Pinpoint the cell where the given text exists, returning its (x, y) midpoint coordinate. 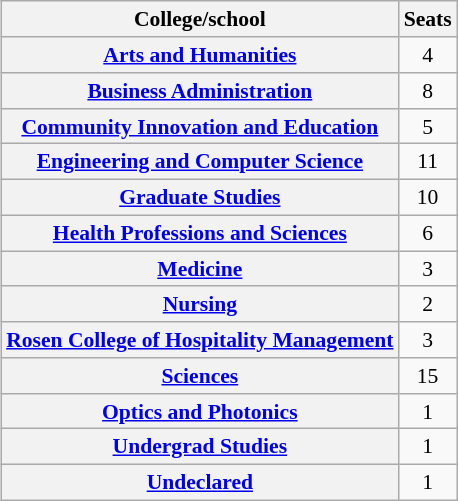
Seats (428, 19)
Business Administration (200, 91)
15 (428, 376)
11 (428, 162)
Health Professions and Sciences (200, 233)
Undeclared (200, 482)
Medicine (200, 269)
2 (428, 304)
College/school (200, 19)
Arts and Humanities (200, 55)
Nursing (200, 304)
10 (428, 197)
6 (428, 233)
8 (428, 91)
Rosen College of Hospitality Management (200, 340)
Engineering and Computer Science (200, 162)
Community Innovation and Education (200, 126)
5 (428, 126)
Sciences (200, 376)
Undergrad Studies (200, 447)
4 (428, 55)
Optics and Photonics (200, 411)
Graduate Studies (200, 197)
